Determine the (X, Y) coordinate at the center of the cell enclosing the given text.  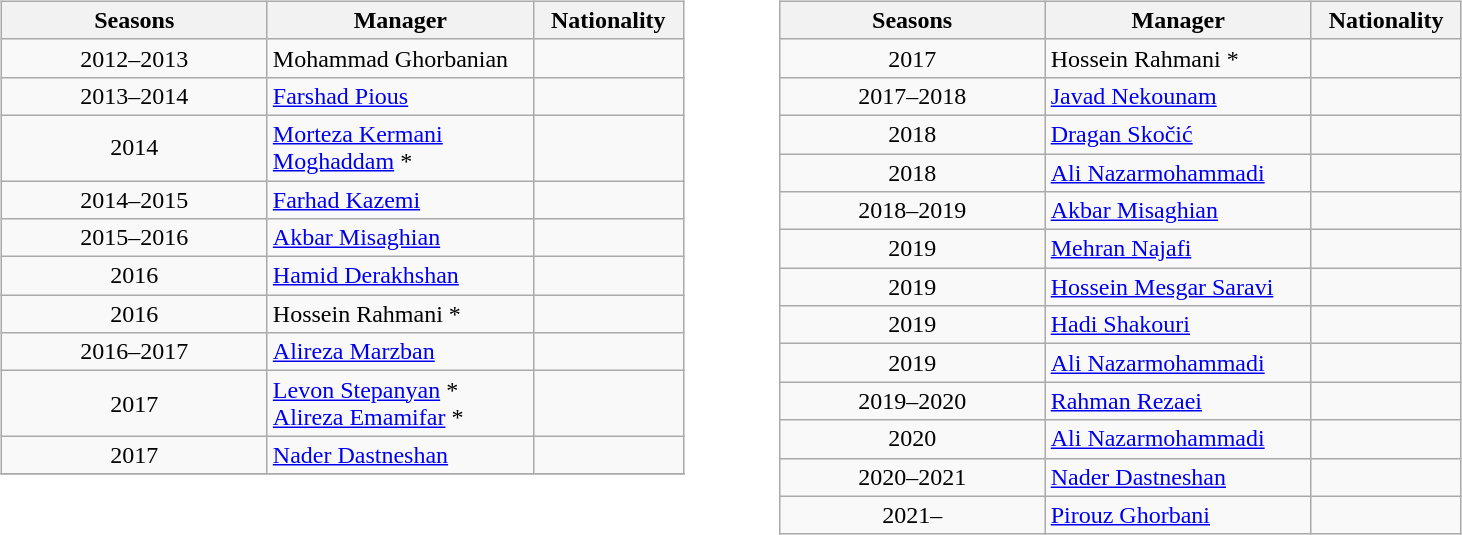
Hossein Mesgar Saravi (1178, 287)
2012–2013 (134, 58)
2013–2014 (134, 96)
2014–2015 (134, 199)
Javad Nekounam (1178, 96)
2020 (912, 439)
2018–2019 (912, 211)
Levon Stepanyan * Alireza Emamifar * (400, 404)
Rahman Rezaei (1178, 401)
2016–2017 (134, 352)
Dragan Skočić (1178, 134)
2015–2016 (134, 238)
Morteza Kermani Moghaddam * (400, 148)
Hamid Derakhshan (400, 276)
Farhad Kazemi (400, 199)
2017–2018 (912, 96)
Farshad Pious (400, 96)
Alireza Marzban (400, 352)
Mehran Najafi (1178, 249)
2019–2020 (912, 401)
Mohammad Ghorbanian (400, 58)
2021– (912, 515)
2020–2021 (912, 477)
2014 (134, 148)
Pirouz Ghorbani (1178, 515)
Hadi Shakouri (1178, 325)
